Capture the cell that displays the provided text and extract its (X, Y) central coordinate. 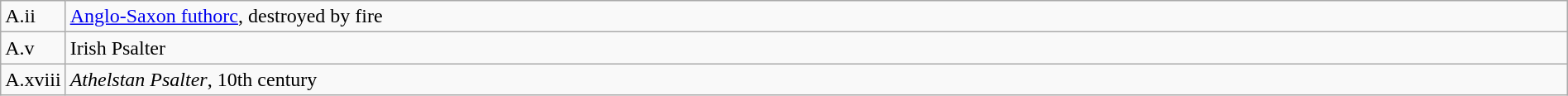
Anglo-Saxon futhorc, destroyed by fire (816, 17)
A.xviii (33, 79)
Irish Psalter (816, 48)
A.ii (33, 17)
A.v (33, 48)
Athelstan Psalter, 10th century (816, 79)
